Find where the given text appears and provide that cell's center as [X, Y] coordinate. 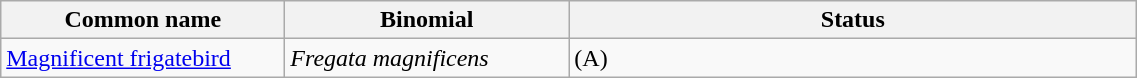
Binomial [427, 20]
Common name [143, 20]
Magnificent frigatebird [143, 58]
Fregata magnificens [427, 58]
(A) [853, 58]
Status [853, 20]
